Pinpoint the cell where the given text exists, returning its [X, Y] midpoint coordinate. 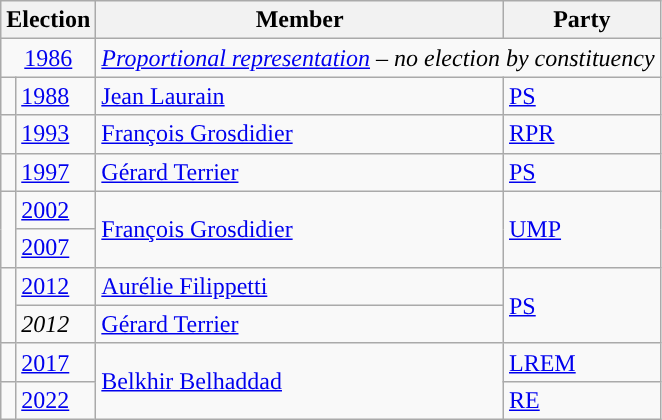
1988 [56, 96]
2017 [56, 362]
Party [582, 20]
Member [300, 20]
2007 [56, 248]
Aurélie Filippetti [300, 286]
1993 [56, 134]
UMP [582, 229]
LREM [582, 362]
RE [582, 400]
Proportional representation – no election by constituency [378, 58]
1997 [56, 172]
Election [48, 20]
Jean Laurain [300, 96]
2002 [56, 210]
1986 [48, 58]
RPR [582, 134]
2022 [56, 400]
Belkhir Belhaddad [300, 381]
